For the text-containing cell, return its midpoint in [X, Y] coordinate format. 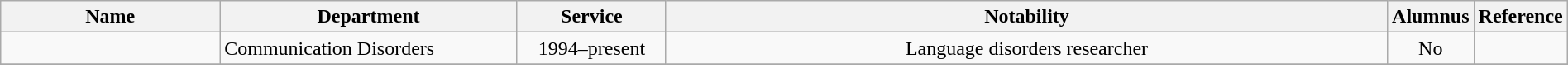
Service [591, 17]
Communication Disorders [369, 48]
Name [111, 17]
Alumnus [1431, 17]
No [1431, 48]
Notability [1026, 17]
1994–present [591, 48]
Reference [1520, 17]
Department [369, 17]
Language disorders researcher [1026, 48]
